Search for the cell housing the specified text and yield its (x, y) center coordinate. 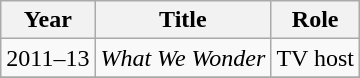
Year (48, 20)
TV host (316, 58)
2011–13 (48, 58)
Role (316, 20)
What We Wonder (183, 58)
Title (183, 20)
